Locate the cell with the specified text and output its (x, y) center coordinate. 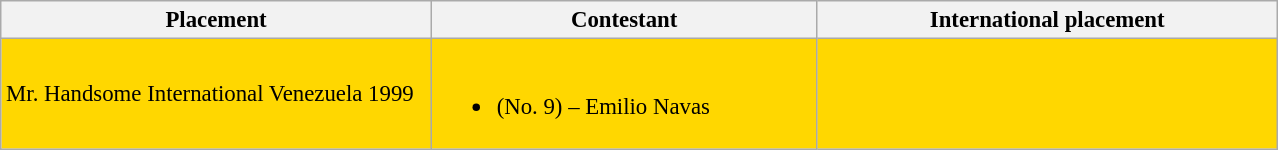
Contestant (624, 20)
International placement (1048, 20)
Placement (216, 20)
Mr. Handsome International Venezuela 1999 (216, 94)
(No. 9) – Emilio Navas (624, 94)
